Pinpoint the cell where the given text exists, returning its [x, y] midpoint coordinate. 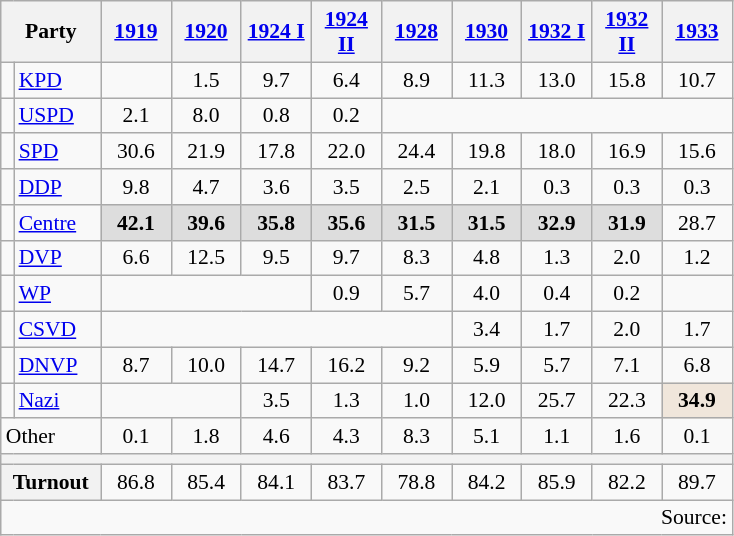
14.7 [276, 365]
35.8 [276, 223]
17.8 [276, 152]
Nazi [58, 401]
1920 [206, 32]
1930 [487, 32]
1919 [136, 32]
1933 [697, 32]
22.3 [627, 401]
6.6 [136, 258]
6.4 [346, 80]
0.4 [557, 294]
16.2 [346, 365]
3.4 [487, 330]
83.7 [346, 482]
12.5 [206, 258]
0.8 [276, 116]
1.0 [416, 401]
Centre [58, 223]
35.6 [346, 223]
32.9 [557, 223]
82.2 [627, 482]
5.1 [487, 437]
1.5 [206, 80]
9.8 [136, 187]
78.8 [416, 482]
15.8 [627, 80]
Turnout [51, 482]
Party [51, 32]
1.6 [627, 437]
89.7 [697, 482]
1924 I [276, 32]
DNVP [58, 365]
85.9 [557, 482]
4.6 [276, 437]
4.7 [206, 187]
DDP [58, 187]
1.1 [557, 437]
5.9 [487, 365]
18.0 [557, 152]
WP [58, 294]
31.9 [627, 223]
22.0 [346, 152]
1932 I [557, 32]
3.6 [276, 187]
SPD [58, 152]
Other [51, 437]
8.9 [416, 80]
9.2 [416, 365]
11.3 [487, 80]
28.7 [697, 223]
9.5 [276, 258]
30.6 [136, 152]
1932 II [627, 32]
15.6 [697, 152]
DVP [58, 258]
0.9 [346, 294]
85.4 [206, 482]
1928 [416, 32]
1.8 [206, 437]
6.8 [697, 365]
1924 II [346, 32]
19.8 [487, 152]
10.0 [206, 365]
84.1 [276, 482]
7.1 [627, 365]
13.0 [557, 80]
84.2 [487, 482]
4.8 [487, 258]
Source: [366, 518]
KPD [58, 80]
39.6 [206, 223]
16.9 [627, 152]
4.0 [487, 294]
8.0 [206, 116]
USPD [58, 116]
86.8 [136, 482]
8.7 [136, 365]
1.2 [697, 258]
21.9 [206, 152]
25.7 [557, 401]
2.5 [416, 187]
34.9 [697, 401]
CSVD [58, 330]
4.3 [346, 437]
24.4 [416, 152]
10.7 [697, 80]
42.1 [136, 223]
12.0 [487, 401]
